Detect which cell encompasses the target text, then output its (X, Y) center coordinate. 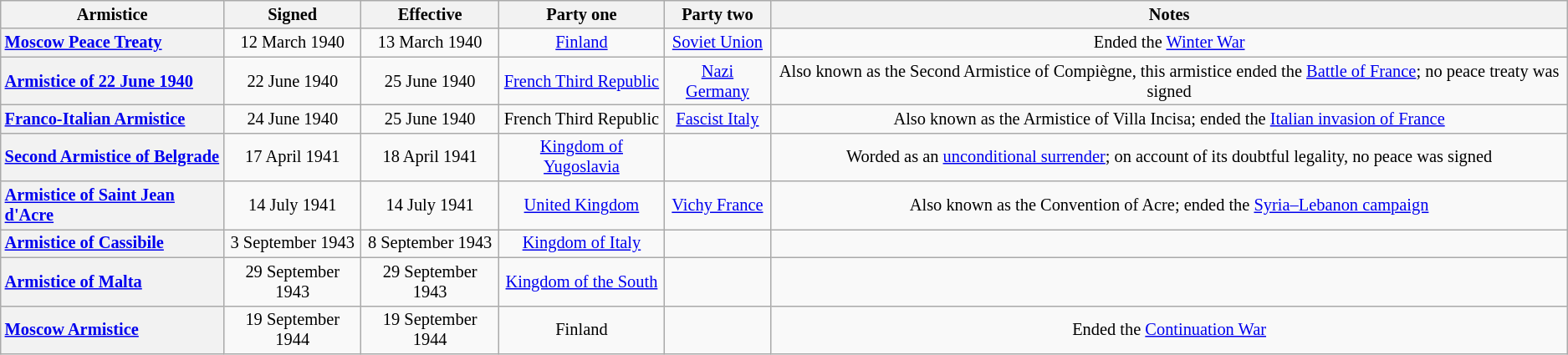
United Kingdom (581, 205)
Vichy France (718, 205)
Armistice of Saint Jean d'Acre (112, 205)
Soviet Union (718, 43)
Notes (1169, 14)
Armistice of Cassibile (112, 243)
Nazi Germany (718, 81)
Worded as an unconditional surrender; on account of its doubtful legality, no peace was signed (1169, 157)
3 September 1943 (293, 243)
Second Armistice of Belgrade (112, 157)
Party one (581, 14)
Also known as the Second Armistice of Compiègne, this armistice ended the Battle of France; no peace treaty was signed (1169, 81)
Armistice of Malta (112, 281)
12 March 1940 (293, 43)
Party two (718, 14)
Kingdom of the South (581, 281)
Kingdom of Italy (581, 243)
Moscow Peace Treaty (112, 43)
Moscow Armistice (112, 330)
Signed (293, 14)
Kingdom of Yugoslavia (581, 157)
Ended the Winter War (1169, 43)
24 June 1940 (293, 119)
8 September 1943 (430, 243)
18 April 1941 (430, 157)
Also known as the Convention of Acre; ended the Syria–Lebanon campaign (1169, 205)
Franco-Italian Armistice (112, 119)
22 June 1940 (293, 81)
Fascist Italy (718, 119)
Armistice (112, 14)
17 April 1941 (293, 157)
Armistice of 22 June 1940 (112, 81)
Also known as the Armistice of Villa Incisa; ended the Italian invasion of France (1169, 119)
13 March 1940 (430, 43)
Effective (430, 14)
Ended the Continuation War (1169, 330)
